Identify which cell holds the provided text, then report its (X, Y) central coordinate. 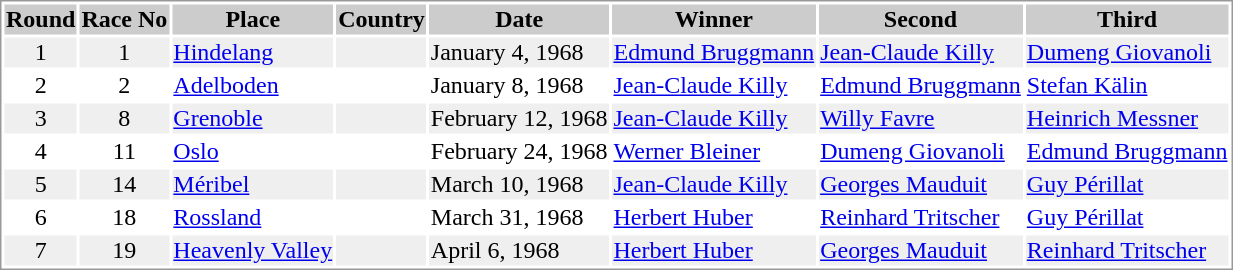
Race No (124, 19)
January 4, 1968 (519, 53)
March 31, 1968 (519, 217)
Heavenly Valley (253, 251)
14 (124, 185)
Grenoble (253, 119)
Heinrich Messner (1127, 119)
18 (124, 217)
Rossland (253, 217)
Oslo (253, 151)
11 (124, 151)
Winner (714, 19)
Werner Bleiner (714, 151)
7 (40, 251)
March 10, 1968 (519, 185)
Country (382, 19)
Adelboden (253, 85)
3 (40, 119)
February 12, 1968 (519, 119)
Méribel (253, 185)
Date (519, 19)
April 6, 1968 (519, 251)
Place (253, 19)
Stefan Kälin (1127, 85)
Willy Favre (921, 119)
19 (124, 251)
Hindelang (253, 53)
6 (40, 217)
January 8, 1968 (519, 85)
Round (40, 19)
5 (40, 185)
Second (921, 19)
Third (1127, 19)
8 (124, 119)
4 (40, 151)
February 24, 1968 (519, 151)
